Return [X, Y] of the center of cell containing provided text 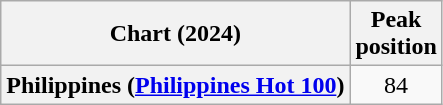
Chart (2024) [176, 34]
Philippines (Philippines Hot 100) [176, 85]
84 [396, 85]
Peakposition [396, 34]
